Locate the cell with the specified text and output its (x, y) center coordinate. 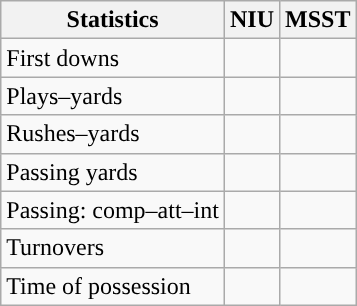
Plays–yards (113, 96)
MSST (318, 20)
Passing: comp–att–int (113, 210)
Time of possession (113, 286)
Passing yards (113, 172)
NIU (252, 20)
Statistics (113, 20)
Turnovers (113, 248)
Rushes–yards (113, 134)
First downs (113, 58)
